Scan for the cell matching the given text and deliver its [x, y] coordinate at center. 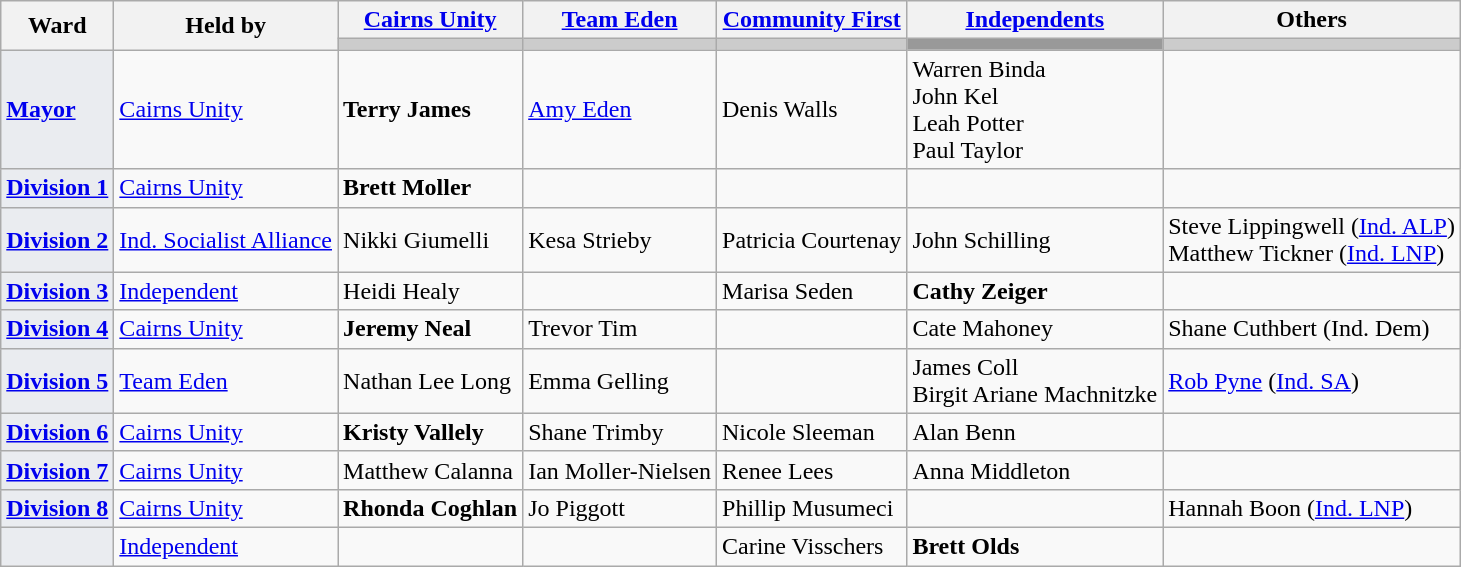
Patricia Courtenay [812, 240]
Ind. Socialist Alliance [226, 240]
Rhonda Coghlan [430, 508]
Nathan Lee Long [430, 380]
Cathy Zeiger [1035, 291]
Emma Gelling [620, 380]
Anna Middleton [1035, 470]
Matthew Calanna [430, 470]
Division 2 [58, 240]
Heidi Healy [430, 291]
Hannah Boon (Ind. LNP) [1312, 508]
Division 8 [58, 508]
Kristy Vallely [430, 432]
Division 3 [58, 291]
Phillip Musumeci [812, 508]
Renee Lees [812, 470]
Shane Cuthbert (Ind. Dem) [1312, 329]
Shane Trimby [620, 432]
Brett Olds [1035, 546]
James Coll Birgit Ariane Machnitzke [1035, 380]
Denis Walls [812, 110]
Ward [58, 26]
Division 5 [58, 380]
Division 6 [58, 432]
Ian Moller-Nielsen [620, 470]
Amy Eden [620, 110]
Warren Binda John Kel Leah Potter Paul Taylor [1035, 110]
Brett Moller [430, 188]
Division 4 [58, 329]
Nicole Sleeman [812, 432]
Independents [1035, 20]
Community First [812, 20]
Others [1312, 20]
Marisa Seden [812, 291]
Carine Visschers [812, 546]
Nikki Giumelli [430, 240]
Cate Mahoney [1035, 329]
Kesa Strieby [620, 240]
Held by [226, 26]
John Schilling [1035, 240]
Division 1 [58, 188]
Jo Piggott [620, 508]
Mayor [58, 110]
Division 7 [58, 470]
Steve Lippingwell (Ind. ALP) Matthew Tickner (Ind. LNP) [1312, 240]
Trevor Tim [620, 329]
Terry James [430, 110]
Alan Benn [1035, 432]
Jeremy Neal [430, 329]
Rob Pyne (Ind. SA) [1312, 380]
